Search for the cell housing the specified text and yield its (X, Y) center coordinate. 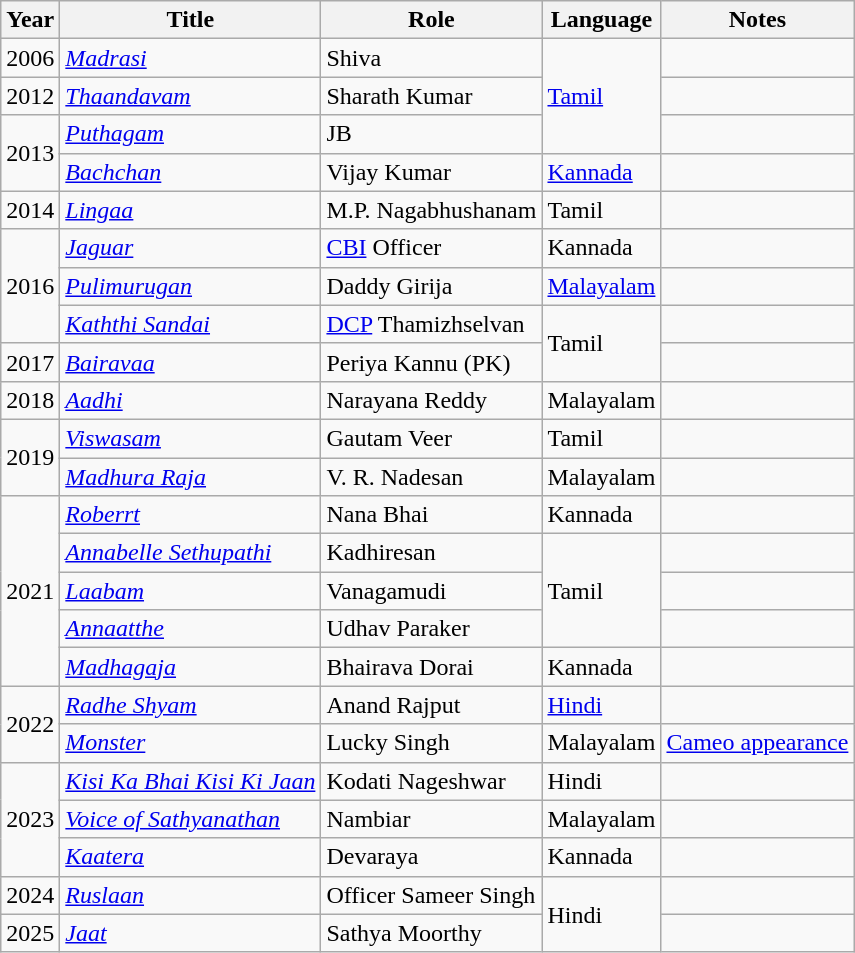
2025 (30, 933)
Gautam Veer (432, 438)
2017 (30, 362)
Laabam (190, 591)
2006 (30, 58)
Roberrt (190, 515)
Radhe Shyam (190, 705)
2019 (30, 457)
Kaatera (190, 857)
Kisi Ka Bhai Kisi Ki Jaan (190, 781)
V. R. Nadesan (432, 477)
Bhairava Dorai (432, 667)
Annabelle Sethupathi (190, 553)
Sharath Kumar (432, 96)
M.P. Nagabhushanam (432, 210)
Pulimurugan (190, 286)
JB (432, 134)
Kaththi Sandai (190, 324)
Madhagaja (190, 667)
Annaatthe (190, 629)
Jaat (190, 933)
Ruslaan (190, 895)
2018 (30, 400)
2021 (30, 591)
2024 (30, 895)
Anand Rajput (432, 705)
2022 (30, 724)
Periya Kannu (PK) (432, 362)
Officer Sameer Singh (432, 895)
Year (30, 20)
Lingaa (190, 210)
Puthagam (190, 134)
DCP Thamizhselvan (432, 324)
Devaraya (432, 857)
Daddy Girija (432, 286)
2012 (30, 96)
Aadhi (190, 400)
Lucky Singh (432, 743)
Nana Bhai (432, 515)
Udhav Paraker (432, 629)
CBI Officer (432, 248)
Viswasam (190, 438)
2023 (30, 819)
Madrasi (190, 58)
Thaandavam (190, 96)
Shiva (432, 58)
Cameo appearance (758, 743)
Kadhiresan (432, 553)
Title (190, 20)
Sathya Moorthy (432, 933)
Bairavaa (190, 362)
Narayana Reddy (432, 400)
Vanagamudi (432, 591)
Role (432, 20)
Jaguar (190, 248)
Nambiar (432, 819)
Language (602, 20)
Bachchan (190, 172)
Madhura Raja (190, 477)
2016 (30, 286)
Monster (190, 743)
Kodati Nageshwar (432, 781)
2014 (30, 210)
Vijay Kumar (432, 172)
Notes (758, 20)
Voice of Sathyanathan (190, 819)
2013 (30, 153)
